Find where the given text appears and provide that cell's center as [X, Y] coordinate. 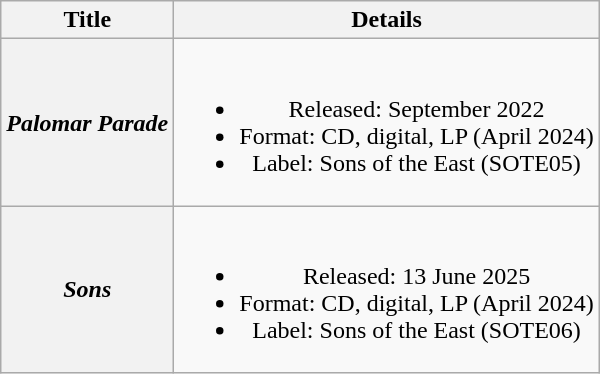
Palomar Parade [88, 122]
Details [386, 20]
Title [88, 20]
Released: September 2022Format: CD, digital, LP (April 2024)Label: Sons of the East (SOTE05) [386, 122]
Released: 13 June 2025Format: CD, digital, LP (April 2024)Label: Sons of the East (SOTE06) [386, 290]
Sons [88, 290]
